Find where the given text appears and provide that cell's center as (x, y) coordinate. 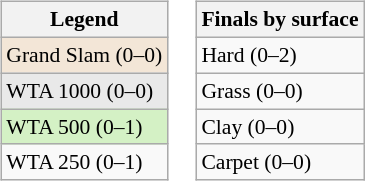
WTA 1000 (0–0) (84, 91)
Hard (0–2) (280, 55)
Grass (0–0) (280, 91)
Legend (84, 20)
Carpet (0–0) (280, 162)
Grand Slam (0–0) (84, 55)
Finals by surface (280, 20)
WTA 500 (0–1) (84, 127)
Clay (0–0) (280, 127)
WTA 250 (0–1) (84, 162)
